Return the [X, Y] coordinate for the center point of the cell that contains the specified text.  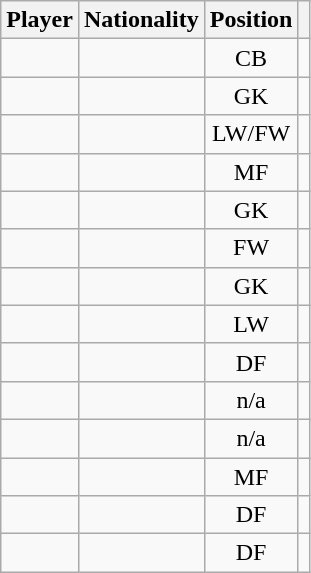
Position [251, 20]
CB [251, 58]
Player [40, 20]
Nationality [141, 20]
LW/FW [251, 134]
FW [251, 248]
LW [251, 324]
